Locate the cell with the specified text and output its [X, Y] center coordinate. 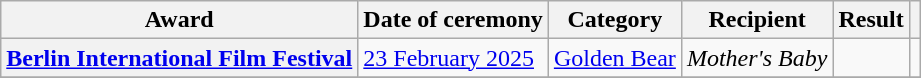
Category [614, 20]
Golden Bear [614, 58]
Date of ceremony [454, 20]
23 February 2025 [454, 58]
Award [180, 20]
Berlin International Film Festival [180, 58]
Result [871, 20]
Recipient [757, 20]
Mother's Baby [757, 58]
